Locate the cell with the specified text and output its [X, Y] center coordinate. 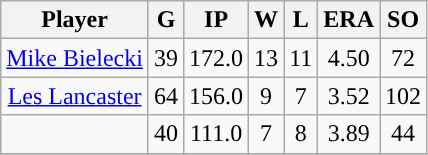
44 [404, 134]
11 [301, 58]
172.0 [216, 58]
102 [404, 96]
Mike Bielecki [75, 58]
40 [166, 134]
72 [404, 58]
3.52 [349, 96]
ERA [349, 20]
G [166, 20]
9 [266, 96]
Les Lancaster [75, 96]
8 [301, 134]
39 [166, 58]
13 [266, 58]
4.50 [349, 58]
64 [166, 96]
156.0 [216, 96]
3.89 [349, 134]
Player [75, 20]
111.0 [216, 134]
IP [216, 20]
SO [404, 20]
L [301, 20]
W [266, 20]
